Return the (x, y) coordinate for the center point of the cell that contains the specified text.  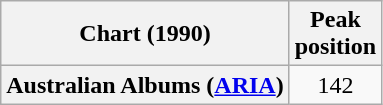
Australian Albums (ARIA) (145, 85)
Peakposition (335, 34)
142 (335, 85)
Chart (1990) (145, 34)
